Scan for the cell matching the given text and deliver its [x, y] coordinate at center. 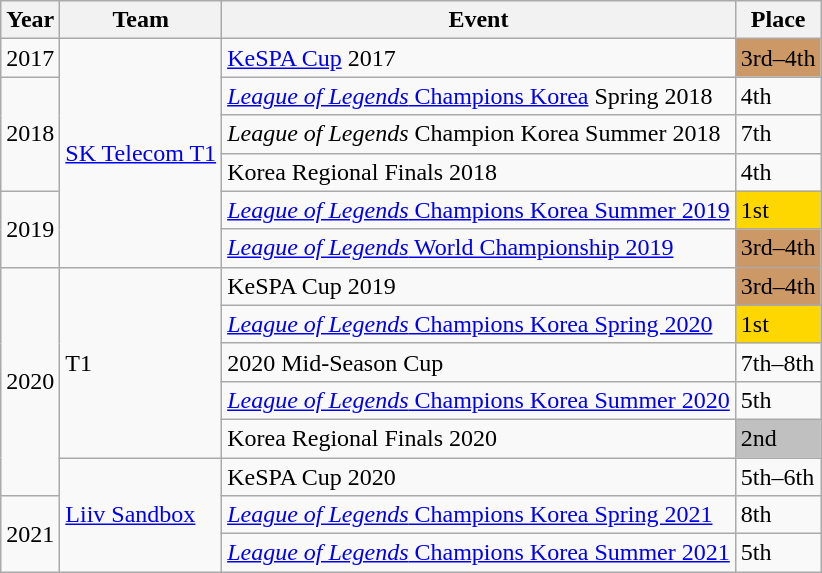
2019 [30, 229]
8th [778, 515]
KeSPA Cup 2020 [479, 477]
Event [479, 20]
League of Legends Champion Korea Summer 2018 [479, 134]
7th–8th [778, 362]
2017 [30, 58]
7th [778, 134]
2021 [30, 534]
KeSPA Cup 2019 [479, 286]
T1 [141, 362]
2nd [778, 438]
League of Legends Champions Korea Summer 2021 [479, 553]
2020 Mid-Season Cup [479, 362]
League of Legends Champions Korea Spring 2020 [479, 324]
Liiv Sandbox [141, 515]
League of Legends Champions Korea Summer 2020 [479, 400]
League of Legends World Championship 2019 [479, 248]
Place [778, 20]
Korea Regional Finals 2020 [479, 438]
League of Legends Champions Korea Spring 2021 [479, 515]
Year [30, 20]
2018 [30, 134]
2020 [30, 381]
Korea Regional Finals 2018 [479, 172]
5th–6th [778, 477]
League of Legends Champions Korea Summer 2019 [479, 210]
KeSPA Cup 2017 [479, 58]
SK Telecom T1 [141, 153]
League of Legends Champions Korea Spring 2018 [479, 96]
Team [141, 20]
